Return the [x, y] coordinate for the center point of the cell that contains the specified text.  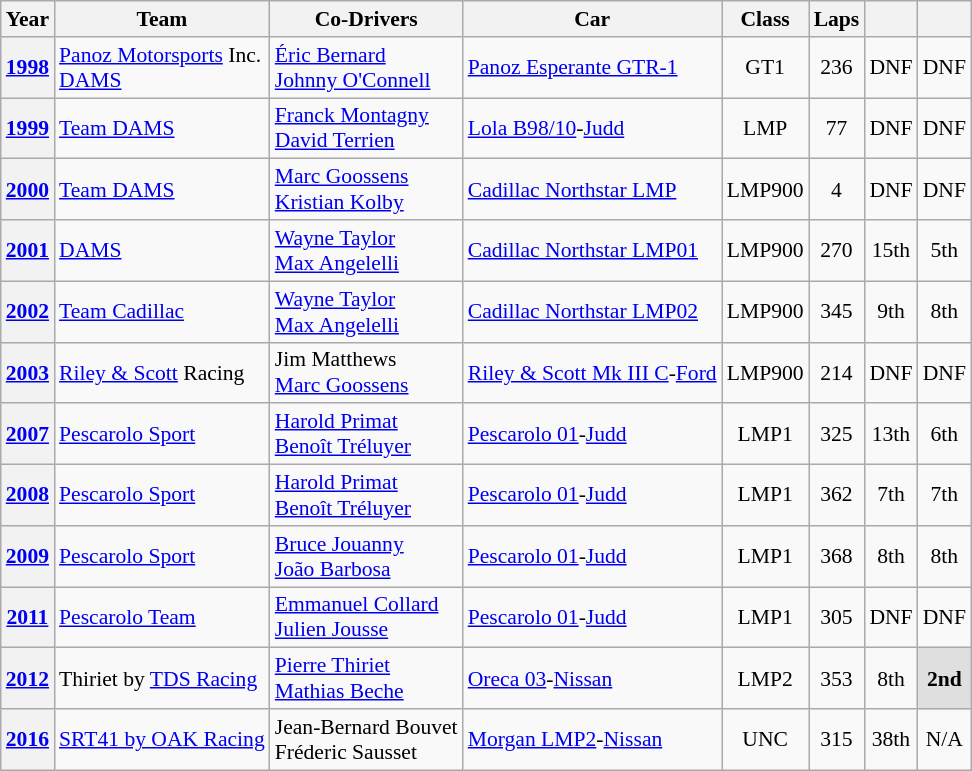
4 [837, 190]
214 [837, 372]
Car [592, 19]
Marc Goossens Kristian Kolby [366, 190]
Éric Bernard Johnny O'Connell [366, 68]
270 [837, 250]
2007 [28, 434]
Thiriet by TDS Racing [162, 678]
305 [837, 618]
9th [890, 312]
2002 [28, 312]
77 [837, 128]
Cadillac Northstar LMP [592, 190]
Jim Matthews Marc Goossens [366, 372]
2008 [28, 496]
Laps [837, 19]
362 [837, 496]
Panoz Motorsports Inc. DAMS [162, 68]
Franck Montagny David Terrien [366, 128]
Lola B98/10-Judd [592, 128]
2011 [28, 618]
Cadillac Northstar LMP02 [592, 312]
Team Cadillac [162, 312]
2nd [944, 678]
Year [28, 19]
2000 [28, 190]
DAMS [162, 250]
Bruce Jouanny João Barbosa [366, 556]
2012 [28, 678]
UNC [766, 740]
Team [162, 19]
1998 [28, 68]
SRT41 by OAK Racing [162, 740]
2016 [28, 740]
6th [944, 434]
345 [837, 312]
Pierre Thiriet Mathias Beche [366, 678]
Emmanuel Collard Julien Jousse [366, 618]
LMP2 [766, 678]
Cadillac Northstar LMP01 [592, 250]
5th [944, 250]
Riley & Scott Racing [162, 372]
236 [837, 68]
Pescarolo Team [162, 618]
15th [890, 250]
13th [890, 434]
1999 [28, 128]
2001 [28, 250]
Jean-Bernard Bouvet Fréderic Sausset [366, 740]
2003 [28, 372]
GT1 [766, 68]
Class [766, 19]
LMP [766, 128]
Panoz Esperante GTR-1 [592, 68]
315 [837, 740]
Riley & Scott Mk III C-Ford [592, 372]
38th [890, 740]
325 [837, 434]
353 [837, 678]
Co-Drivers [366, 19]
2009 [28, 556]
368 [837, 556]
Morgan LMP2-Nissan [592, 740]
N/A [944, 740]
Oreca 03-Nissan [592, 678]
